Return the (x, y) coordinate for the center point of the cell that contains the specified text.  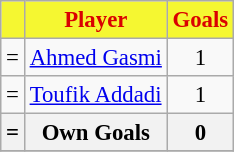
Own Goals (96, 133)
Player (96, 20)
Ahmed Gasmi (96, 58)
Goals (200, 20)
0 (200, 133)
Toufik Addadi (96, 95)
